Capture the cell that displays the provided text and extract its (X, Y) central coordinate. 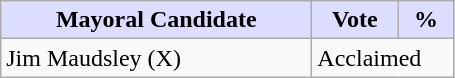
Vote (355, 20)
% (426, 20)
Acclaimed (383, 58)
Mayoral Candidate (156, 20)
Jim Maudsley (X) (156, 58)
